Find where the given text appears and provide that cell's center as (X, Y) coordinate. 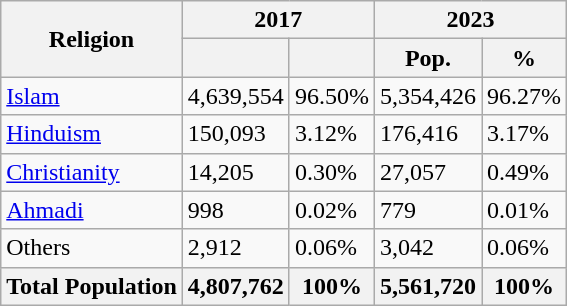
2023 (470, 20)
4,639,554 (236, 96)
0.49% (524, 172)
0.30% (332, 172)
998 (236, 210)
4,807,762 (236, 286)
2017 (278, 20)
96.27% (524, 96)
14,205 (236, 172)
3.12% (332, 134)
150,093 (236, 134)
3,042 (428, 248)
27,057 (428, 172)
96.50% (332, 96)
3.17% (524, 134)
Ahmadi (92, 210)
779 (428, 210)
0.01% (524, 210)
5,354,426 (428, 96)
Total Population (92, 286)
0.02% (332, 210)
Hinduism (92, 134)
Pop. (428, 58)
% (524, 58)
Others (92, 248)
Religion (92, 39)
Christianity (92, 172)
Islam (92, 96)
176,416 (428, 134)
2,912 (236, 248)
5,561,720 (428, 286)
